Output the [x, y] coordinate of the center of the cell containing the given text.  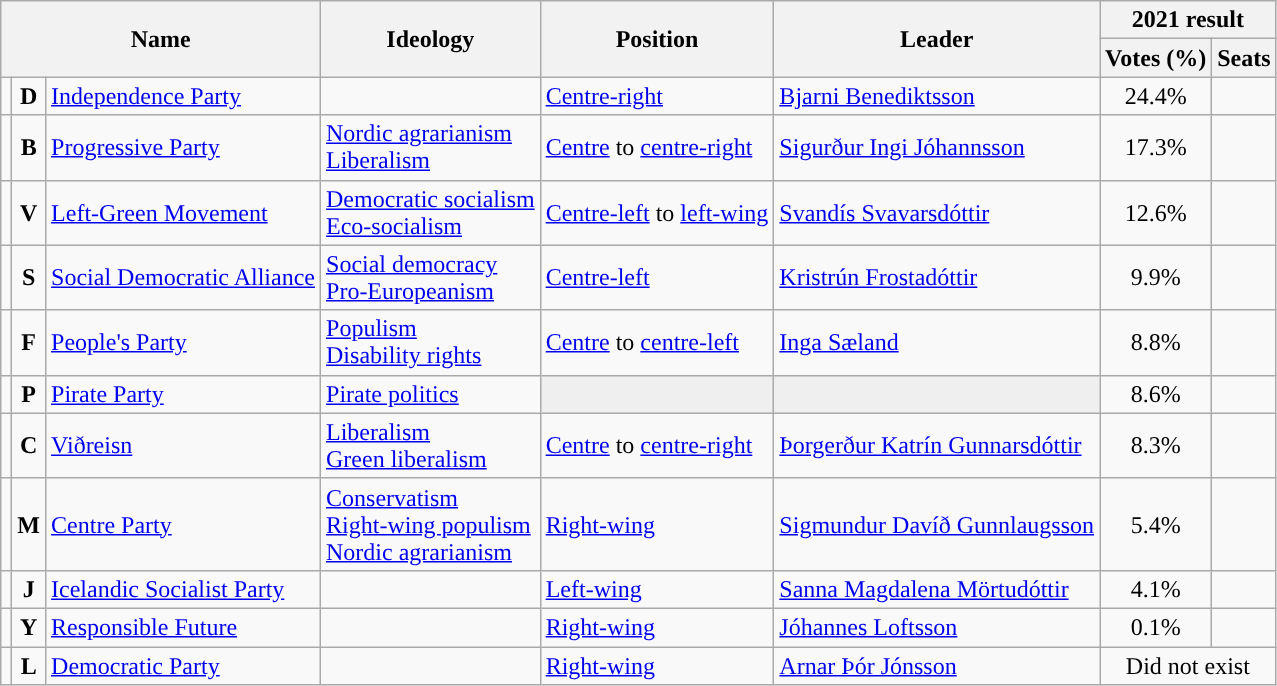
8.8% [1156, 342]
Bjarni Benediktsson [937, 96]
F [29, 342]
C [29, 446]
24.4% [1156, 96]
Leader [937, 39]
Centre-right [657, 96]
Democratic Party [184, 665]
S [29, 278]
Name [161, 39]
Democratic socialismEco-socialism [431, 212]
9.9% [1156, 278]
Progressive Party [184, 148]
Responsible Future [184, 627]
Votes (%) [1156, 58]
Centre-left [657, 278]
J [29, 589]
Inga Sæland [937, 342]
Independence Party [184, 96]
12.6% [1156, 212]
Social democracyPro-Europeanism [431, 278]
Y [29, 627]
Ideology [431, 39]
M [29, 524]
Left-Green Movement [184, 212]
PopulismDisability rights [431, 342]
ConservatismRight-wing populismNordic agrarianism [431, 524]
Seats [1244, 58]
LiberalismGreen liberalism [431, 446]
Centre Party [184, 524]
17.3% [1156, 148]
Kristrún Frostadóttir [937, 278]
Sanna Magdalena Mörtudóttir [937, 589]
Left-wing [657, 589]
People's Party [184, 342]
V [29, 212]
Social Democratic Alliance [184, 278]
Centre to centre-left [657, 342]
0.1% [1156, 627]
Pirate politics [431, 394]
8.6% [1156, 394]
Position [657, 39]
Viðreisn [184, 446]
5.4% [1156, 524]
Svandís Svavarsdóttir [937, 212]
Sigmundur Davíð Gunnlaugsson [937, 524]
Þorgerður Katrín Gunnarsdóttir [937, 446]
Did not exist [1188, 665]
Icelandic Socialist Party [184, 589]
Centre-left to left-wing [657, 212]
Jóhannes Loftsson [937, 627]
8.3% [1156, 446]
L [29, 665]
4.1% [1156, 589]
2021 result [1188, 20]
Sigurður Ingi Jóhannsson [937, 148]
D [29, 96]
P [29, 394]
B [29, 148]
Pirate Party [184, 394]
Arnar Þór Jónsson [937, 665]
Nordic agrarianismLiberalism [431, 148]
